Scan for the cell matching the given text and deliver its [x, y] coordinate at center. 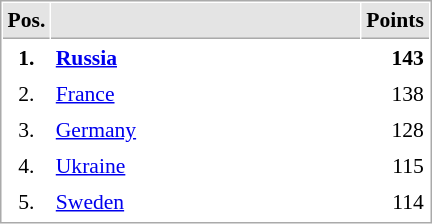
115 [396, 165]
Germany [206, 129]
Sweden [206, 201]
Russia [206, 57]
1. [26, 57]
France [206, 93]
143 [396, 57]
128 [396, 129]
Pos. [26, 21]
138 [396, 93]
114 [396, 201]
Points [396, 21]
2. [26, 93]
5. [26, 201]
4. [26, 165]
3. [26, 129]
Ukraine [206, 165]
